Detect which cell encompasses the target text, then output its (x, y) center coordinate. 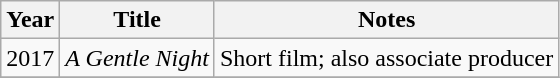
Title (138, 20)
Short film; also associate producer (386, 58)
A Gentle Night (138, 58)
Notes (386, 20)
Year (30, 20)
2017 (30, 58)
